Find where the given text appears and provide that cell's center as [X, Y] coordinate. 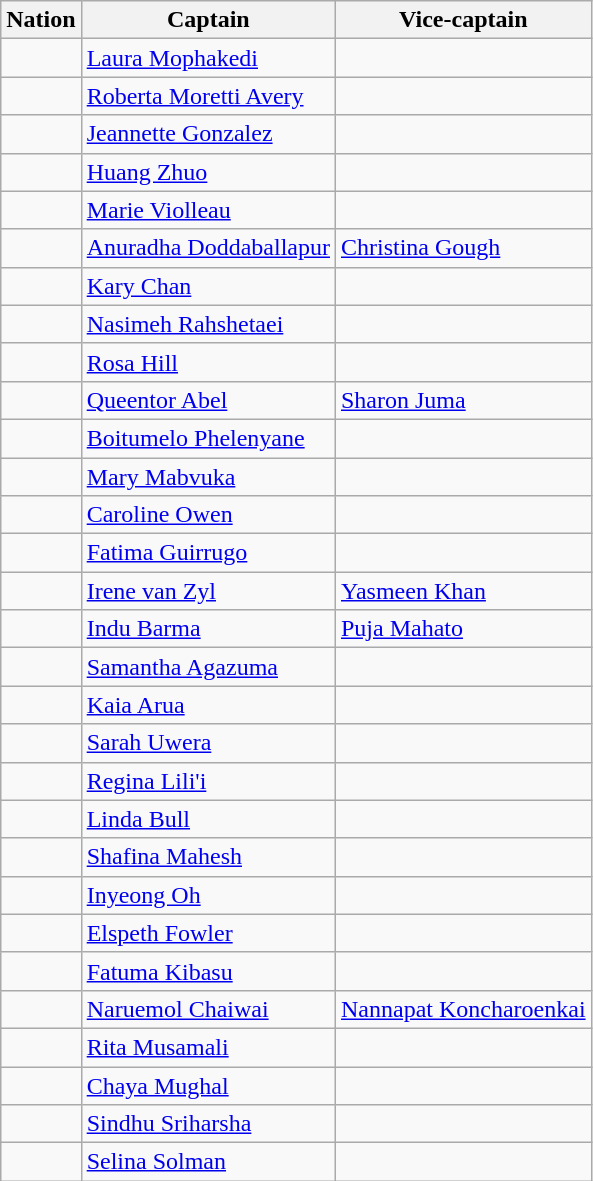
Linda Bull [208, 819]
Marie Violleau [208, 210]
Christina Gough [463, 248]
Regina Lili'i [208, 781]
Roberta Moretti Avery [208, 96]
Nasimeh Rahshetaei [208, 324]
Inyeong Oh [208, 895]
Fatuma Kibasu [208, 971]
Naruemol Chaiwai [208, 1009]
Huang Zhuo [208, 172]
Nation [41, 20]
Indu Barma [208, 629]
Queentor Abel [208, 400]
Mary Mabvuka [208, 477]
Caroline Owen [208, 515]
Selina Solman [208, 1162]
Irene van Zyl [208, 591]
Rita Musamali [208, 1047]
Rosa Hill [208, 362]
Kary Chan [208, 286]
Captain [208, 20]
Elspeth Fowler [208, 933]
Sarah Uwera [208, 743]
Yasmeen Khan [463, 591]
Shafina Mahesh [208, 857]
Vice-captain [463, 20]
Samantha Agazuma [208, 667]
Sindhu Sriharsha [208, 1124]
Jeannette Gonzalez [208, 134]
Kaia Arua [208, 705]
Sharon Juma [463, 400]
Puja Mahato [463, 629]
Fatima Guirrugo [208, 553]
Boitumelo Phelenyane [208, 438]
Chaya Mughal [208, 1085]
Laura Mophakedi [208, 58]
Nannapat Koncharoenkai [463, 1009]
Anuradha Doddaballapur [208, 248]
